Scan for the cell matching the given text and deliver its [x, y] coordinate at center. 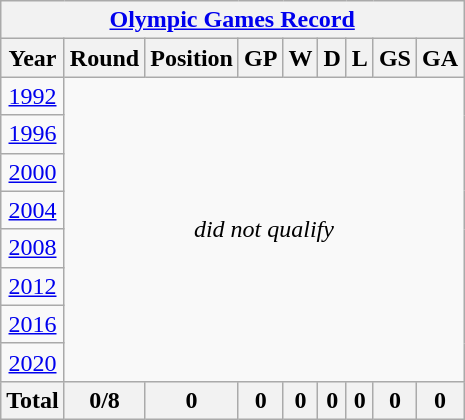
1996 [33, 134]
GP [260, 58]
GA [440, 58]
D [332, 58]
2016 [33, 324]
GS [394, 58]
Year [33, 58]
L [360, 58]
did not qualify [264, 229]
1992 [33, 96]
Round [104, 58]
Position [192, 58]
2004 [33, 210]
Total [33, 400]
2000 [33, 172]
0/8 [104, 400]
2012 [33, 286]
Olympic Games Record [232, 20]
W [300, 58]
2020 [33, 362]
2008 [33, 248]
